Return the (X, Y) coordinate for the center point of the cell that contains the specified text.  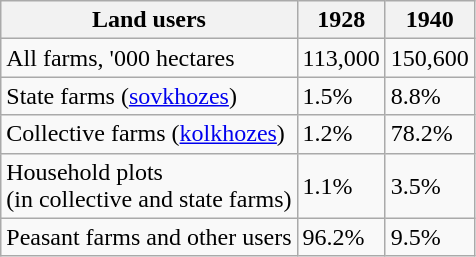
113,000 (341, 58)
96.2% (341, 237)
78.2% (430, 134)
9.5% (430, 237)
Household plots (in collective and state farms) (149, 186)
Collective farms (kolkhozes) (149, 134)
Peasant farms and other users (149, 237)
All farms, '000 hectares (149, 58)
1.2% (341, 134)
3.5% (430, 186)
State farms (sovkhozes) (149, 96)
1.1% (341, 186)
8.8% (430, 96)
1940 (430, 20)
Land users (149, 20)
1928 (341, 20)
150,600 (430, 58)
1.5% (341, 96)
